Provide the [x, y] coordinate of the cell's center where the given text is located.  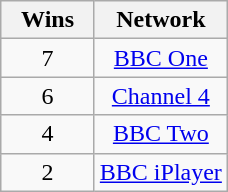
Wins [48, 20]
7 [48, 58]
Channel 4 [160, 96]
BBC Two [160, 134]
BBC One [160, 58]
Network [160, 20]
6 [48, 96]
2 [48, 172]
BBC iPlayer [160, 172]
4 [48, 134]
